Determine the (x, y) coordinate at the center of the cell enclosing the given text.  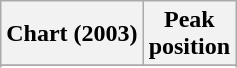
Peak position (189, 34)
Chart (2003) (72, 34)
